Search for the cell housing the specified text and yield its (X, Y) center coordinate. 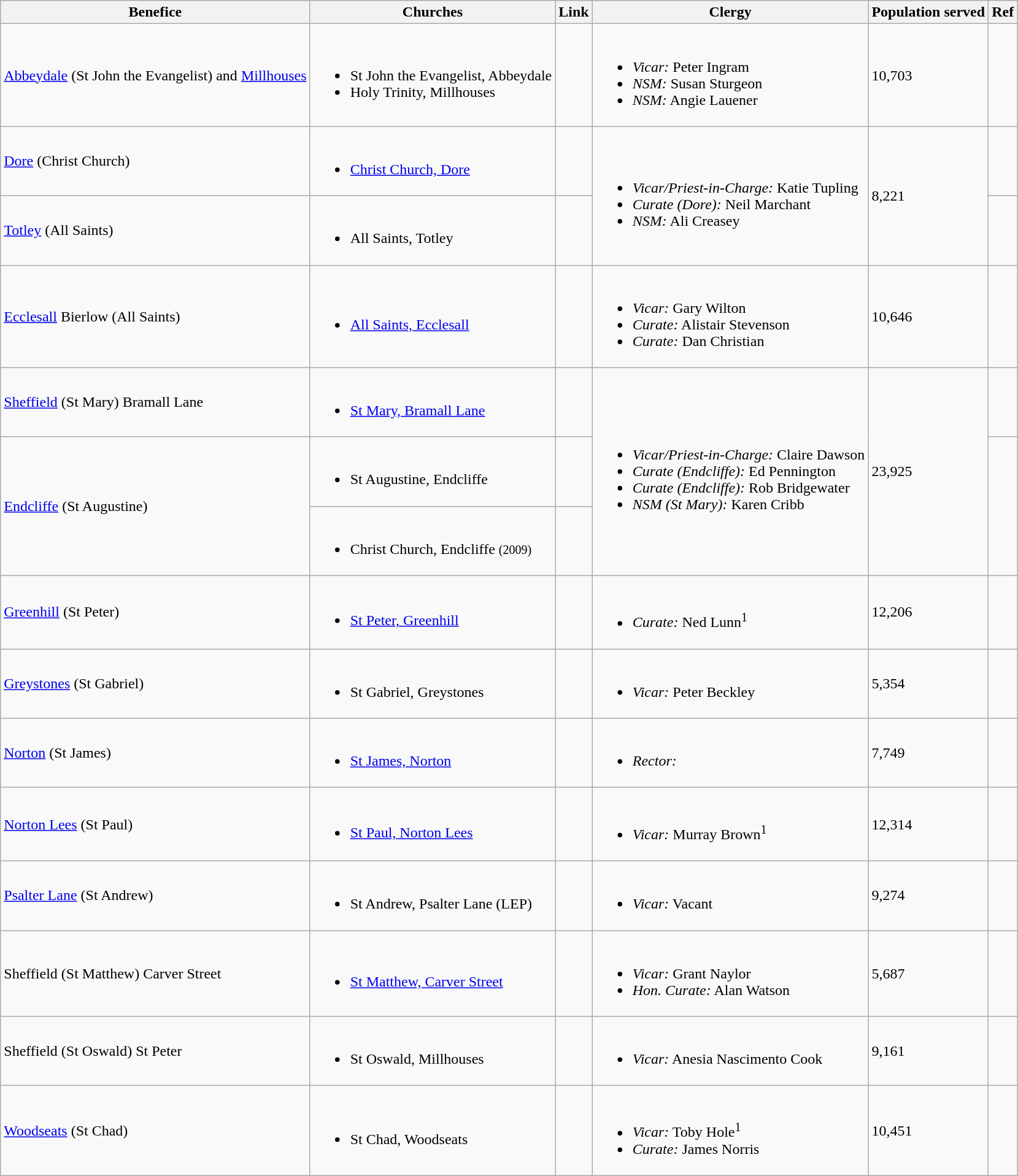
Christ Church, Dore (433, 161)
23,925 (928, 471)
Sheffield (St Mary) Bramall Lane (155, 402)
Ecclesall Bierlow (All Saints) (155, 317)
Vicar: Peter IngramNSM: Susan SturgeonNSM: Angie Lauener (730, 75)
Vicar: Toby Hole1Curate: James Norris (730, 1131)
Vicar: Grant NaylorHon. Curate: Alan Watson (730, 974)
5,687 (928, 974)
Vicar: Murray Brown1 (730, 824)
St Paul, Norton Lees (433, 824)
8,221 (928, 196)
St Matthew, Carver Street (433, 974)
Norton (St James) (155, 753)
Benefice (155, 12)
All Saints, Totley (433, 231)
5,354 (928, 683)
Curate: Ned Lunn1 (730, 612)
St Gabriel, Greystones (433, 683)
All Saints, Ecclesall (433, 317)
Abbeydale (St John the Evangelist) and Millhouses (155, 75)
Sheffield (St Matthew) Carver Street (155, 974)
10,703 (928, 75)
Norton Lees (St Paul) (155, 824)
Vicar: Vacant (730, 896)
Christ Church, Endcliffe (2009) (433, 541)
St Chad, Woodseats (433, 1131)
Greenhill (St Peter) (155, 612)
10,646 (928, 317)
Psalter Lane (St Andrew) (155, 896)
Vicar: Peter Beckley (730, 683)
Link (574, 12)
12,206 (928, 612)
7,749 (928, 753)
9,274 (928, 896)
9,161 (928, 1051)
St Peter, Greenhill (433, 612)
Clergy (730, 12)
Woodseats (St Chad) (155, 1131)
Ref (1003, 12)
Vicar: Gary WiltonCurate: Alistair StevensonCurate: Dan Christian (730, 317)
St Augustine, Endcliffe (433, 471)
St James, Norton (433, 753)
Totley (All Saints) (155, 231)
Vicar: Anesia Nascimento Cook (730, 1051)
Vicar/Priest-in-Charge: Katie TuplingCurate (Dore): Neil MarchantNSM: Ali Creasey (730, 196)
St Andrew, Psalter Lane (LEP) (433, 896)
Sheffield (St Oswald) St Peter (155, 1051)
Greystones (St Gabriel) (155, 683)
Churches (433, 12)
St John the Evangelist, AbbeydaleHoly Trinity, Millhouses (433, 75)
Dore (Christ Church) (155, 161)
St Oswald, Millhouses (433, 1051)
12,314 (928, 824)
Vicar/Priest-in-Charge: Claire DawsonCurate (Endcliffe): Ed PenningtonCurate (Endcliffe): Rob BridgewaterNSM (St Mary): Karen Cribb (730, 471)
St Mary, Bramall Lane (433, 402)
Endcliffe (St Augustine) (155, 506)
Rector: (730, 753)
Population served (928, 12)
10,451 (928, 1131)
